Identify which cell holds the provided text, then report its (x, y) central coordinate. 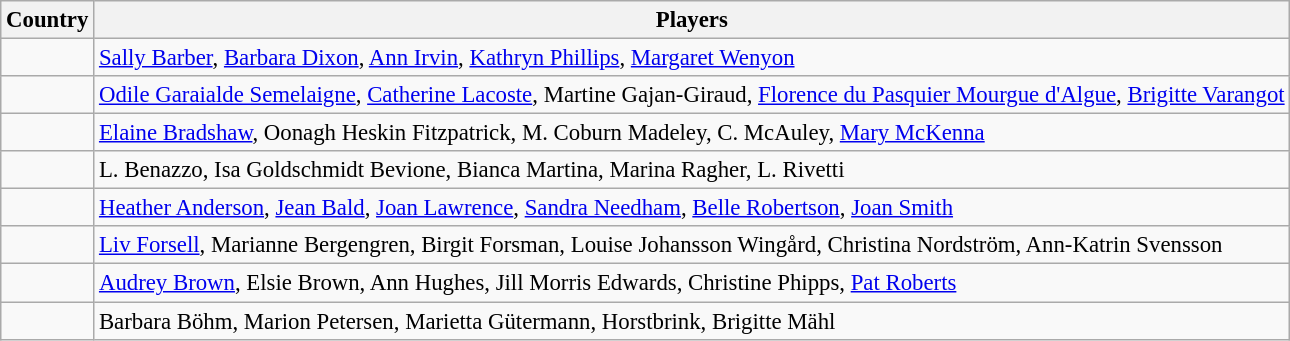
Sally Barber, Barbara Dixon, Ann Irvin, Kathryn Phillips, Margaret Wenyon (692, 58)
Elaine Bradshaw, Oonagh Heskin Fitzpatrick, M. Coburn Madeley, C. McAuley, Mary McKenna (692, 133)
Audrey Brown, Elsie Brown, Ann Hughes, Jill Morris Edwards, Christine Phipps, Pat Roberts (692, 283)
Country (48, 20)
Barbara Böhm, Marion Petersen, Marietta Gütermann, Horstbrink, Brigitte Mähl (692, 321)
Odile Garaialde Semelaigne, Catherine Lacoste, Martine Gajan-Giraud, Florence du Pasquier Mourgue d'Algue, Brigitte Varangot (692, 95)
Heather Anderson, Jean Bald, Joan Lawrence, Sandra Needham, Belle Robertson, Joan Smith (692, 208)
Players (692, 20)
Liv Forsell, Marianne Bergengren, Birgit Forsman, Louise Johansson Wingård, Christina Nordström, Ann-Katrin Svensson (692, 245)
L. Benazzo, Isa Goldschmidt Bevione, Bianca Martina, Marina Ragher, L. Rivetti (692, 170)
